For the text-containing cell, return its midpoint in [x, y] coordinate format. 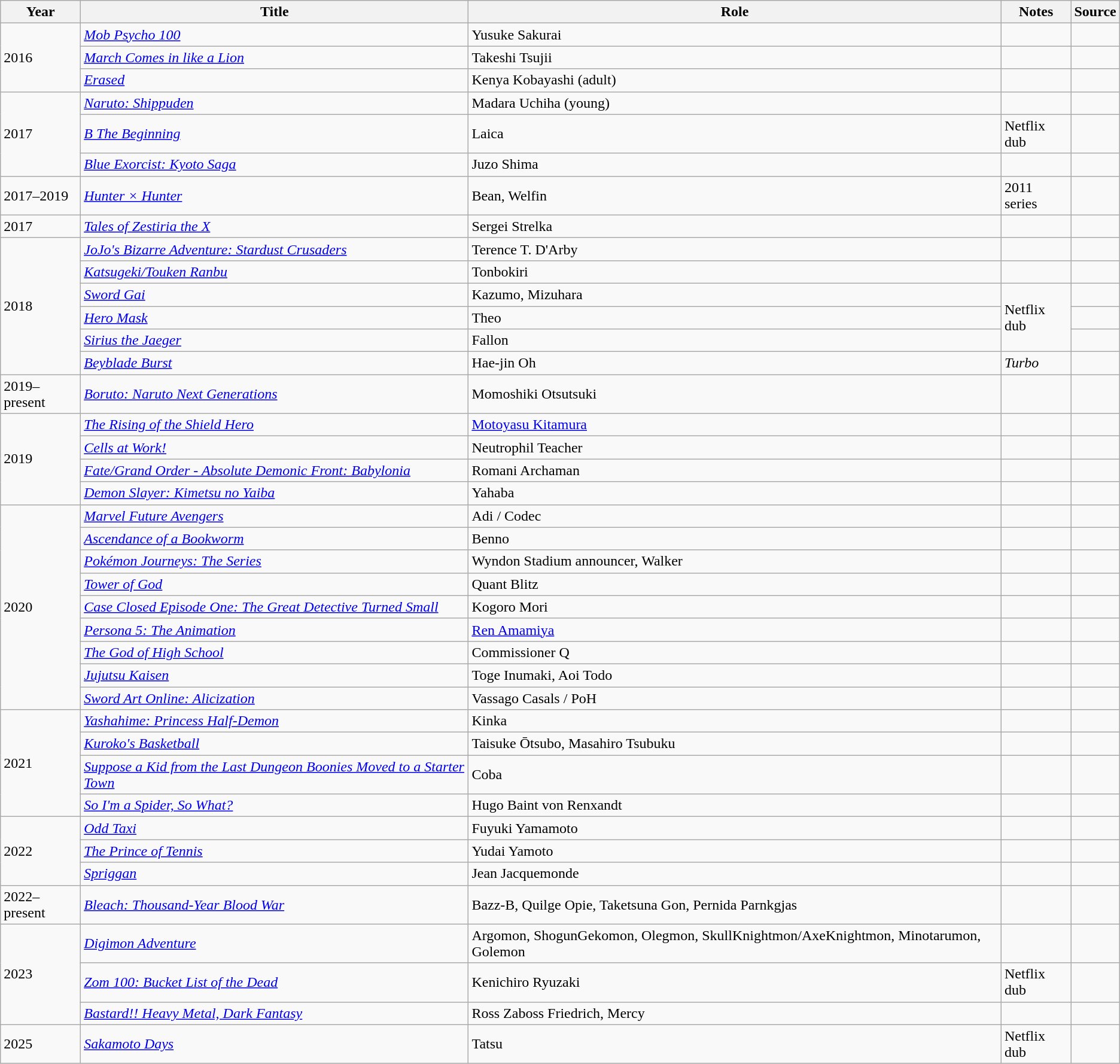
Sakamoto Days [275, 1044]
Hero Mask [275, 318]
Coba [735, 774]
Erased [275, 80]
Quant Blitz [735, 584]
Boruto: Naruto Next Generations [275, 394]
Adi / Codec [735, 516]
2020 [41, 607]
Spriggan [275, 874]
Katsugeki/Touken Ranbu [275, 272]
Bastard!! Heavy Metal, Dark Fantasy [275, 1013]
Hae-jin Oh [735, 363]
Hugo Baint von Renxandt [735, 805]
Pokémon Journeys: The Series [275, 561]
Notes [1036, 12]
Turbo [1036, 363]
2016 [41, 57]
2022–present [41, 905]
Year [41, 12]
So I'm a Spider, So What? [275, 805]
Source [1095, 12]
The Rising of the Shield Hero [275, 425]
Bazz-B, Quilge Opie, Taketsuna Gon, Pernida Parnkgjas [735, 905]
Beyblade Burst [275, 363]
Jujutsu Kaisen [275, 675]
Sirius the Jaeger [275, 341]
Kenya Kobayashi (adult) [735, 80]
Benno [735, 539]
Ascendance of a Bookworm [275, 539]
Yahaba [735, 493]
Jean Jacquemonde [735, 874]
Motoyasu Kitamura [735, 425]
2011 series [1036, 195]
Terence T. D'Arby [735, 249]
Persona 5: The Animation [275, 630]
JoJo's Bizarre Adventure: Stardust Crusaders [275, 249]
2025 [41, 1044]
Taisuke Ōtsubo, Masahiro Tsubuku [735, 744]
March Comes in like a Lion [275, 57]
Tonbokiri [735, 272]
Tales of Zestiria the X [275, 226]
Case Closed Episode One: The Great Detective Turned Small [275, 607]
2023 [41, 974]
Sword Art Online: Alicization [275, 698]
Laica [735, 134]
Digimon Adventure [275, 943]
Yusuke Sakurai [735, 35]
Tower of God [275, 584]
Madara Uchiha (young) [735, 103]
Demon Slayer: Kimetsu no Yaiba [275, 493]
Toge Inumaki, Aoi Todo [735, 675]
Romani Archaman [735, 470]
The God of High School [275, 652]
2017–2019 [41, 195]
Momoshiki Otsutsuki [735, 394]
2019 [41, 459]
Theo [735, 318]
2018 [41, 306]
Neutrophil Teacher [735, 448]
Role [735, 12]
B The Beginning [275, 134]
2021 [41, 764]
Kuroko's Basketball [275, 744]
Sword Gai [275, 294]
Wyndon Stadium announcer, Walker [735, 561]
Zom 100: Bucket List of the Dead [275, 983]
Ross Zaboss Friedrich, Mercy [735, 1013]
Odd Taxi [275, 828]
Ren Amamiya [735, 630]
Kogoro Mori [735, 607]
The Prince of Tennis [275, 851]
Title [275, 12]
Kinka [735, 721]
Marvel Future Avengers [275, 516]
Commissioner Q [735, 652]
Bleach: Thousand-Year Blood War [275, 905]
Sergei Strelka [735, 226]
Fuyuki Yamamoto [735, 828]
Juzo Shima [735, 165]
Blue Exorcist: Kyoto Saga [275, 165]
Yashahime: Princess Half-Demon [275, 721]
Fate/Grand Order - Absolute Demonic Front: Babylonia [275, 470]
Tatsu [735, 1044]
Hunter × Hunter [275, 195]
Mob Psycho 100 [275, 35]
Naruto: Shippuden [275, 103]
2019–present [41, 394]
Cells at Work! [275, 448]
Takeshi Tsujii [735, 57]
Fallon [735, 341]
Bean, Welfin [735, 195]
Suppose a Kid from the Last Dungeon Boonies Moved to a Starter Town [275, 774]
Vassago Casals / PoH [735, 698]
Argomon, ShogunGekomon, Olegmon, SkullKnightmon/AxeKnightmon, Minotarumon, Golemon [735, 943]
Yudai Yamoto [735, 851]
2022 [41, 851]
Kenichiro Ryuzaki [735, 983]
Kazumo, Mizuhara [735, 294]
